From the cell containing the given text, extract its center point as [X, Y] coordinate. 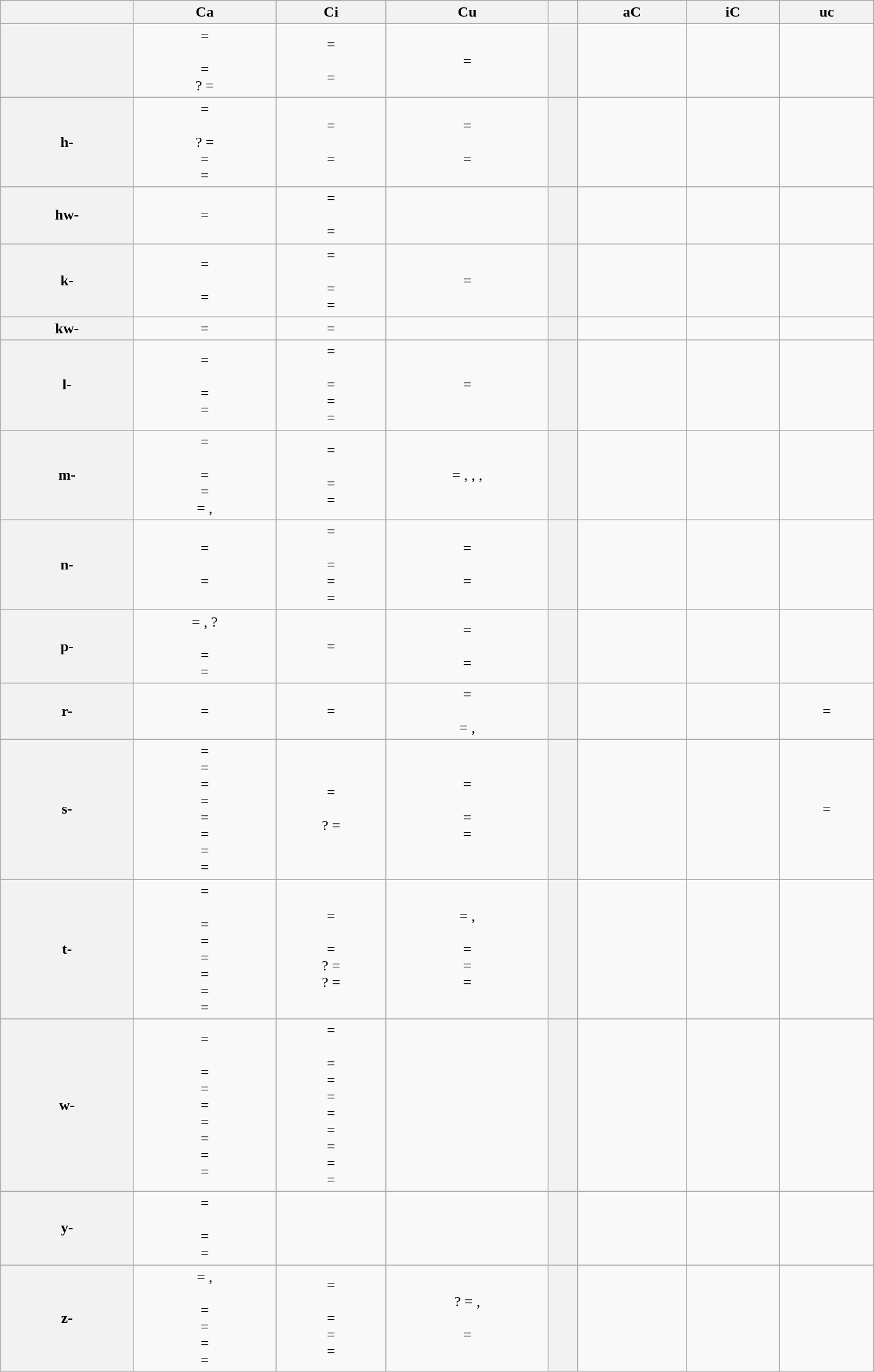
Ci [331, 12]
n- [67, 565]
iC [733, 12]
= , ? = = [205, 646]
= = ? = [205, 60]
= = ? = ? = [331, 950]
t- [67, 950]
k- [67, 280]
kw- [67, 328]
m- [67, 475]
uc [827, 12]
aC [632, 12]
? = , = [467, 1318]
= = = = = = = [205, 950]
h- [67, 142]
z- [67, 1318]
y- [67, 1229]
= ? = [331, 809]
= , , , [467, 475]
p- [67, 646]
Ca [205, 12]
l- [67, 385]
= , = = = [467, 950]
Cu [467, 12]
w- [67, 1106]
= , = = = = [205, 1318]
= ? = = = [205, 142]
hw- [67, 215]
= = , [467, 711]
= = = = = = = = = [331, 1106]
s- [67, 809]
= = = = , [205, 475]
r- [67, 711]
